Determine the [x, y] coordinate at the center of the cell enclosing the given text.  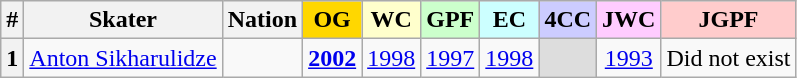
Nation [262, 20]
1 [12, 58]
Did not exist [728, 58]
EC [510, 20]
# [12, 20]
1997 [450, 58]
Skater [123, 20]
JGPF [728, 20]
GPF [450, 20]
OG [332, 20]
JWC [629, 20]
Anton Sikharulidze [123, 58]
1993 [629, 58]
WC [392, 20]
2002 [332, 58]
4CC [568, 20]
